Locate the cell with the specified text and output its (x, y) center coordinate. 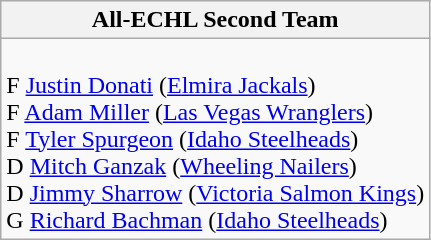
All-ECHL Second Team (216, 20)
